Extract the [X, Y] coordinate from the center of the cell holding the provided text.  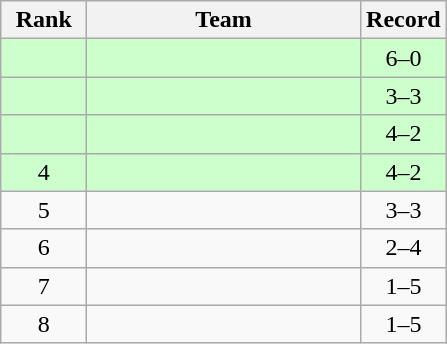
Record [403, 20]
5 [44, 210]
7 [44, 286]
Team [224, 20]
6 [44, 248]
4 [44, 172]
8 [44, 324]
Rank [44, 20]
6–0 [403, 58]
2–4 [403, 248]
